Find where the given text appears and provide that cell's center as (x, y) coordinate. 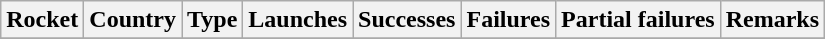
Country (133, 20)
Remarks (772, 20)
Failures (508, 20)
Successes (407, 20)
Launches (298, 20)
Partial failures (638, 20)
Type (212, 20)
Rocket (42, 20)
